Search for the cell housing the specified text and yield its [X, Y] center coordinate. 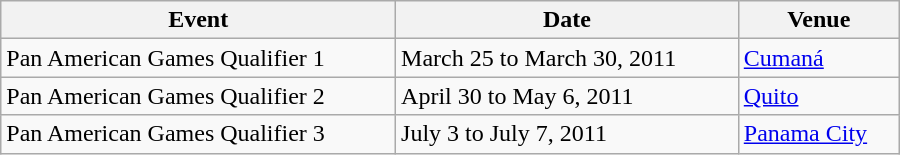
March 25 to March 30, 2011 [568, 58]
Event [198, 20]
Quito [818, 96]
April 30 to May 6, 2011 [568, 96]
Pan American Games Qualifier 3 [198, 134]
Cumaná [818, 58]
Date [568, 20]
Panama City [818, 134]
July 3 to July 7, 2011 [568, 134]
Venue [818, 20]
Pan American Games Qualifier 2 [198, 96]
Pan American Games Qualifier 1 [198, 58]
